Output the (x, y) coordinate of the center of the cell containing the given text.  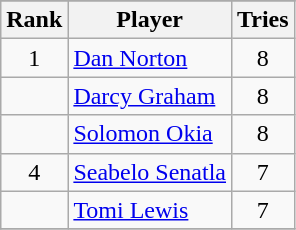
4 (34, 172)
Tomi Lewis (150, 210)
Dan Norton (150, 58)
Rank (34, 20)
Darcy Graham (150, 96)
Tries (264, 20)
1 (34, 58)
Player (150, 20)
Seabelo Senatla (150, 172)
Solomon Okia (150, 134)
